Output the (x, y) coordinate of the center of the cell containing the given text.  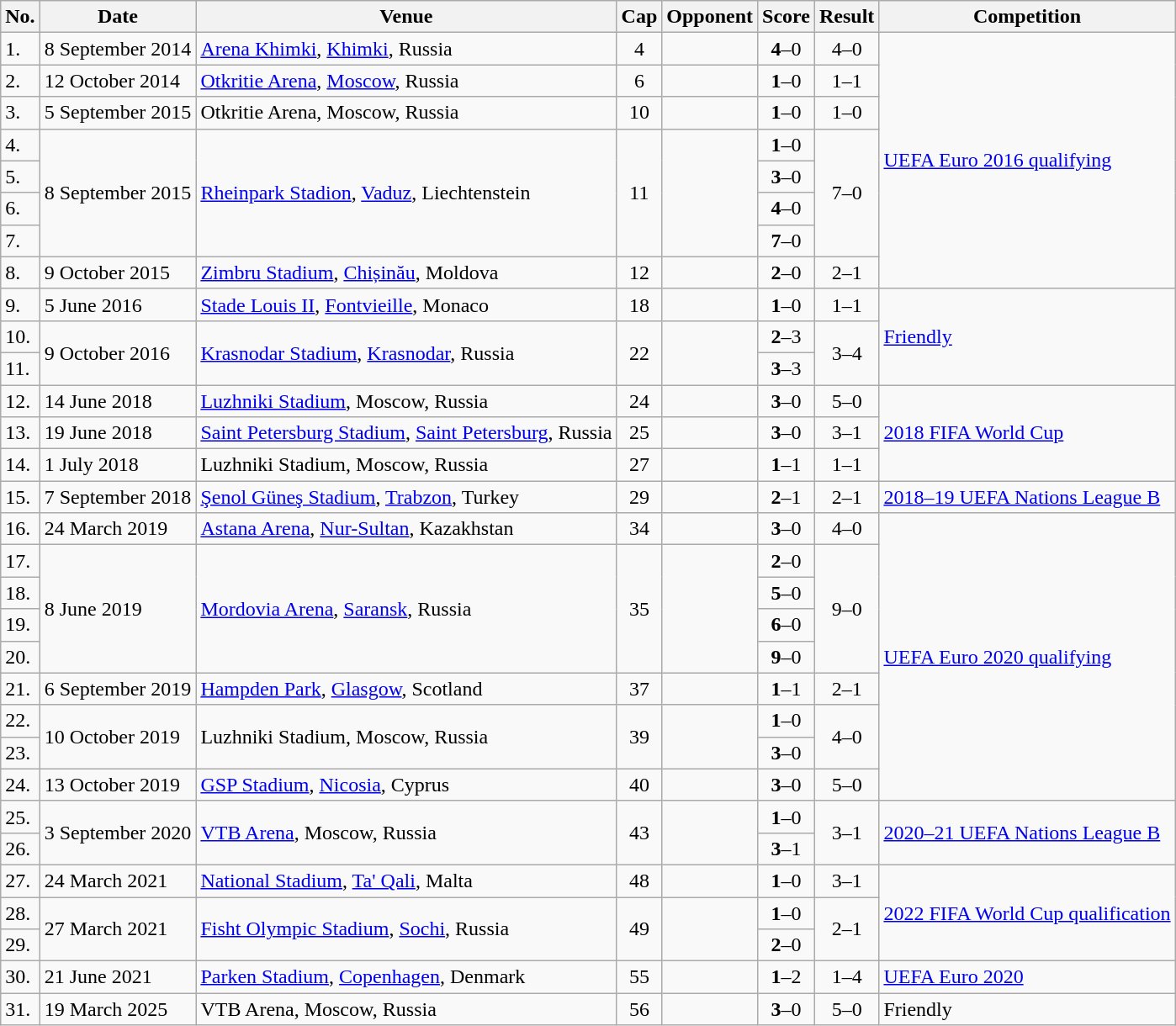
Stade Louis II, Fontvieille, Monaco (406, 304)
6. (20, 209)
4. (20, 145)
7. (20, 241)
24. (20, 785)
20. (20, 657)
48 (639, 881)
24 March 2019 (118, 529)
Opponent (710, 17)
17. (20, 561)
2020–21 UEFA Nations League B (1027, 833)
35 (639, 609)
2. (20, 81)
12 (639, 272)
6 (639, 81)
21 June 2021 (118, 977)
39 (639, 737)
No. (20, 17)
Krasnodar Stadium, Krasnodar, Russia (406, 352)
49 (639, 928)
19. (20, 625)
National Stadium, Ta' Qali, Malta (406, 881)
1–2 (787, 977)
2018 FIFA World Cup (1027, 433)
UEFA Euro 2020 qualifying (1027, 658)
22. (20, 721)
Saint Petersburg Stadium, Saint Petersburg, Russia (406, 433)
56 (639, 1009)
4 (639, 49)
GSP Stadium, Nicosia, Cyprus (406, 785)
8 September 2014 (118, 49)
15. (20, 497)
29 (639, 497)
11 (639, 193)
13 October 2019 (118, 785)
8 September 2015 (118, 193)
43 (639, 833)
8. (20, 272)
27 March 2021 (118, 928)
Mordovia Arena, Saransk, Russia (406, 609)
9 October 2015 (118, 272)
14. (20, 465)
31. (20, 1009)
6 September 2019 (118, 689)
27 (639, 465)
1 July 2018 (118, 465)
24 (639, 401)
34 (639, 529)
10 October 2019 (118, 737)
Result (846, 17)
5. (20, 177)
8 June 2019 (118, 609)
UEFA Euro 2020 (1027, 977)
Competition (1027, 17)
16. (20, 529)
Hampden Park, Glasgow, Scotland (406, 689)
Rheinpark Stadion, Vaduz, Liechtenstein (406, 193)
12 October 2014 (118, 81)
13. (20, 433)
18 (639, 304)
1–4 (846, 977)
40 (639, 785)
Venue (406, 17)
5 June 2016 (118, 304)
10. (20, 336)
14 June 2018 (118, 401)
25 (639, 433)
3 September 2020 (118, 833)
7 September 2018 (118, 497)
Fisht Olympic Stadium, Sochi, Russia (406, 928)
37 (639, 689)
18. (20, 593)
23. (20, 753)
Şenol Güneş Stadium, Trabzon, Turkey (406, 497)
24 March 2021 (118, 881)
Astana Arena, Nur-Sultan, Kazakhstan (406, 529)
Parken Stadium, Copenhagen, Denmark (406, 977)
12. (20, 401)
25. (20, 817)
30. (20, 977)
19 June 2018 (118, 433)
Arena Khimki, Khimki, Russia (406, 49)
19 March 2025 (118, 1009)
3–3 (787, 368)
3. (20, 113)
5 September 2015 (118, 113)
27. (20, 881)
2022 FIFA World Cup qualification (1027, 912)
26. (20, 849)
9. (20, 304)
1. (20, 49)
Score (787, 17)
22 (639, 352)
2018–19 UEFA Nations League B (1027, 497)
29. (20, 945)
2–3 (787, 336)
10 (639, 113)
Cap (639, 17)
Date (118, 17)
Zimbru Stadium, Chișinău, Moldova (406, 272)
55 (639, 977)
UEFA Euro 2016 qualifying (1027, 161)
6–0 (787, 625)
21. (20, 689)
11. (20, 368)
3–4 (846, 352)
9 October 2016 (118, 352)
28. (20, 912)
